Return [x, y] of the center of cell containing provided text 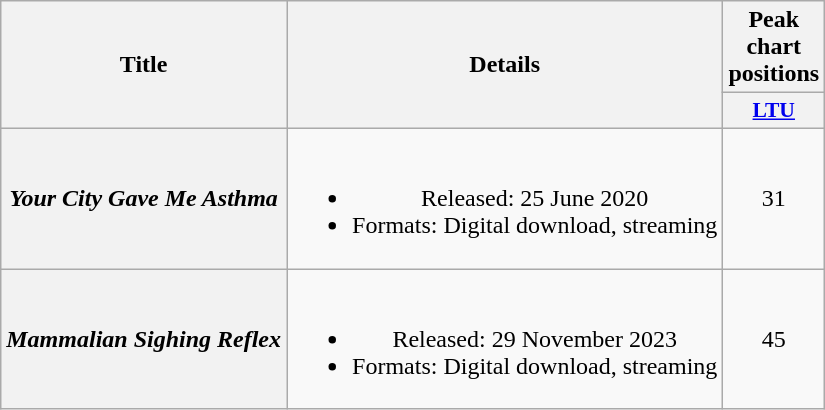
Details [505, 65]
Peak chart positions [774, 47]
Title [144, 65]
Mammalian Sighing Reflex [144, 338]
31 [774, 198]
Released: 25 June 2020Formats: Digital download, streaming [505, 198]
Released: 29 November 2023Formats: Digital download, streaming [505, 338]
Your City Gave Me Asthma [144, 198]
45 [774, 338]
LTU [774, 111]
